Search for the cell housing the specified text and yield its (x, y) center coordinate. 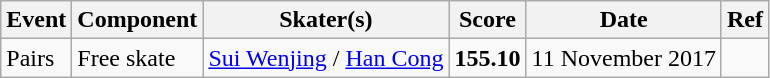
Date (624, 20)
Free skate (138, 58)
Component (138, 20)
11 November 2017 (624, 58)
Pairs (36, 58)
Skater(s) (326, 20)
Ref (744, 20)
Event (36, 20)
Score (488, 20)
Sui Wenjing / Han Cong (326, 58)
155.10 (488, 58)
